For the text-containing cell, return its midpoint in (X, Y) coordinate format. 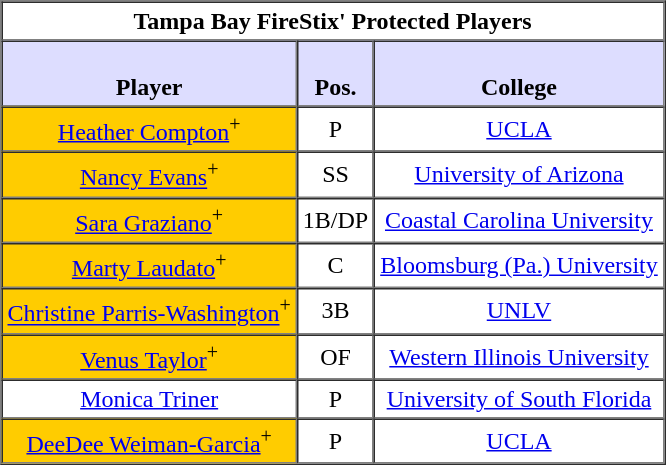
UNLV (519, 310)
C (336, 266)
Heather Compton+ (150, 128)
University of South Florida (519, 398)
Marty Laudato+ (150, 266)
Player (150, 73)
University of Arizona (519, 174)
OF (336, 356)
1B/DP (336, 220)
Bloomsburg (Pa.) University (519, 266)
Pos. (336, 73)
Nancy Evans+ (150, 174)
Coastal Carolina University (519, 220)
Western Illinois University (519, 356)
Venus Taylor+ (150, 356)
Tampa Bay FireStix' Protected Players (333, 22)
Sara Graziano+ (150, 220)
College (519, 73)
Monica Triner (150, 398)
DeeDee Weiman-Garcia+ (150, 440)
Christine Parris-Washington+ (150, 310)
3B (336, 310)
SS (336, 174)
